For the text-containing cell, return its midpoint in [x, y] coordinate format. 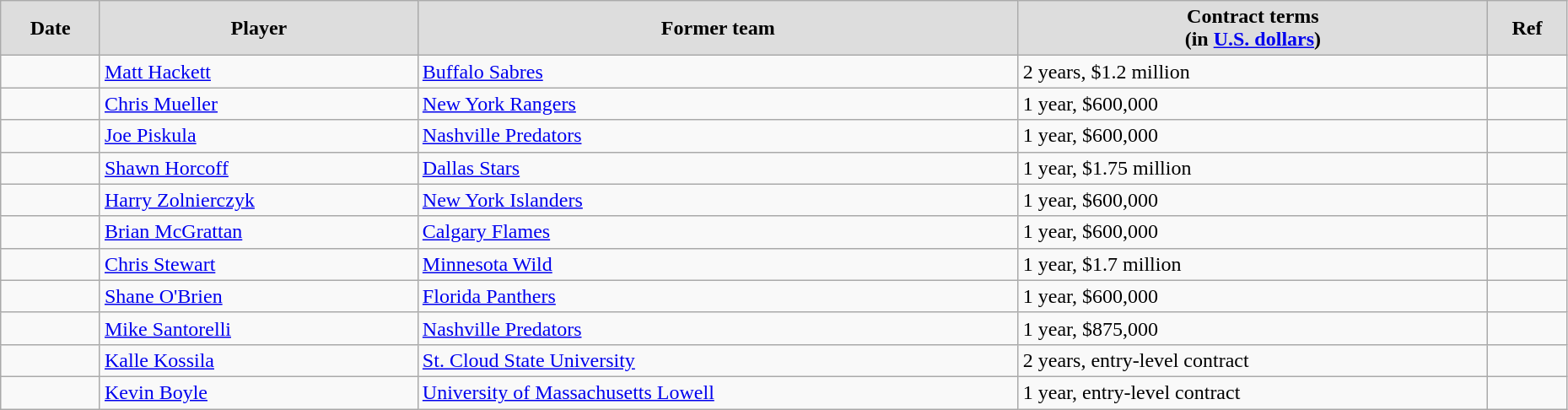
Dallas Stars [718, 168]
Kevin Boyle [258, 392]
Harry Zolnierczyk [258, 200]
Shane O'Brien [258, 296]
Mike Santorelli [258, 328]
Former team [718, 29]
Chris Stewart [258, 264]
University of Massachusetts Lowell [718, 392]
Shawn Horcoff [258, 168]
Date [51, 29]
New York Islanders [718, 200]
2 years, entry-level contract [1253, 360]
1 year, $1.7 million [1253, 264]
1 year, $1.75 million [1253, 168]
1 year, entry-level contract [1253, 392]
Contract terms(in U.S. dollars) [1253, 29]
Buffalo Sabres [718, 72]
2 years, $1.2 million [1253, 72]
New York Rangers [718, 104]
Florida Panthers [718, 296]
Kalle Kossila [258, 360]
Matt Hackett [258, 72]
Ref [1527, 29]
St. Cloud State University [718, 360]
Brian McGrattan [258, 232]
Minnesota Wild [718, 264]
Calgary Flames [718, 232]
1 year, $875,000 [1253, 328]
Chris Mueller [258, 104]
Player [258, 29]
Joe Piskula [258, 136]
